Locate the cell with the specified text and output its (x, y) center coordinate. 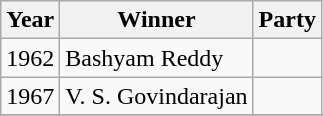
1962 (30, 58)
1967 (30, 96)
Bashyam Reddy (156, 58)
V. S. Govindarajan (156, 96)
Year (30, 20)
Party (287, 20)
Winner (156, 20)
